Search for the cell housing the specified text and yield its [x, y] center coordinate. 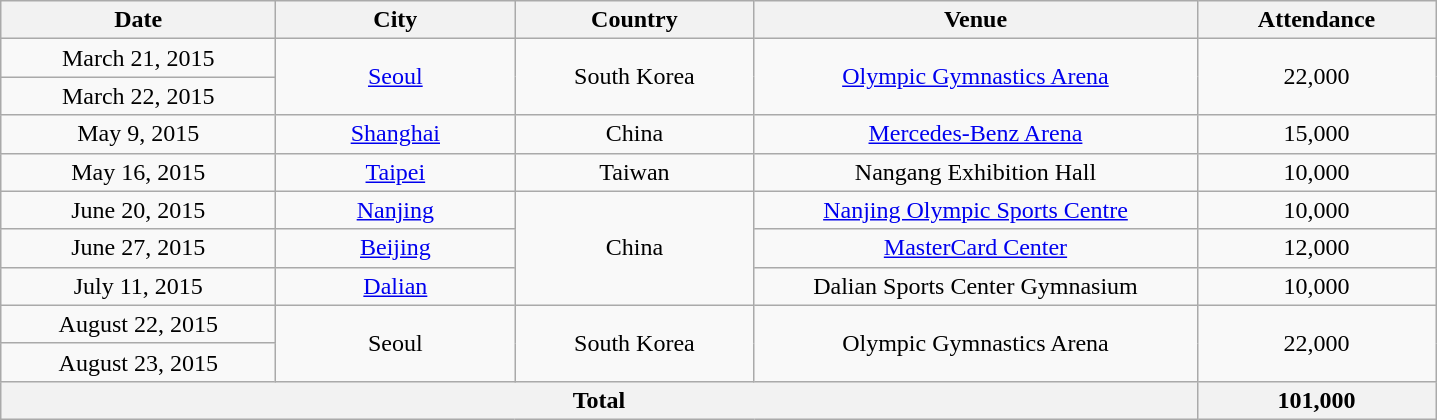
Total [599, 400]
Beijing [396, 248]
Country [634, 20]
June 20, 2015 [138, 210]
15,000 [1316, 134]
Dalian Sports Center Gymnasium [976, 286]
12,000 [1316, 248]
Attendance [1316, 20]
August 22, 2015 [138, 324]
Taipei [396, 172]
Dalian [396, 286]
May 16, 2015 [138, 172]
Venue [976, 20]
June 27, 2015 [138, 248]
Nanjing [396, 210]
Date [138, 20]
Nangang Exhibition Hall [976, 172]
MasterCard Center [976, 248]
City [396, 20]
Mercedes-Benz Arena [976, 134]
Nanjing Olympic Sports Centre [976, 210]
Shanghai [396, 134]
August 23, 2015 [138, 362]
March 21, 2015 [138, 58]
Taiwan [634, 172]
May 9, 2015 [138, 134]
July 11, 2015 [138, 286]
March 22, 2015 [138, 96]
101,000 [1316, 400]
